Capture the cell that displays the provided text and extract its (x, y) central coordinate. 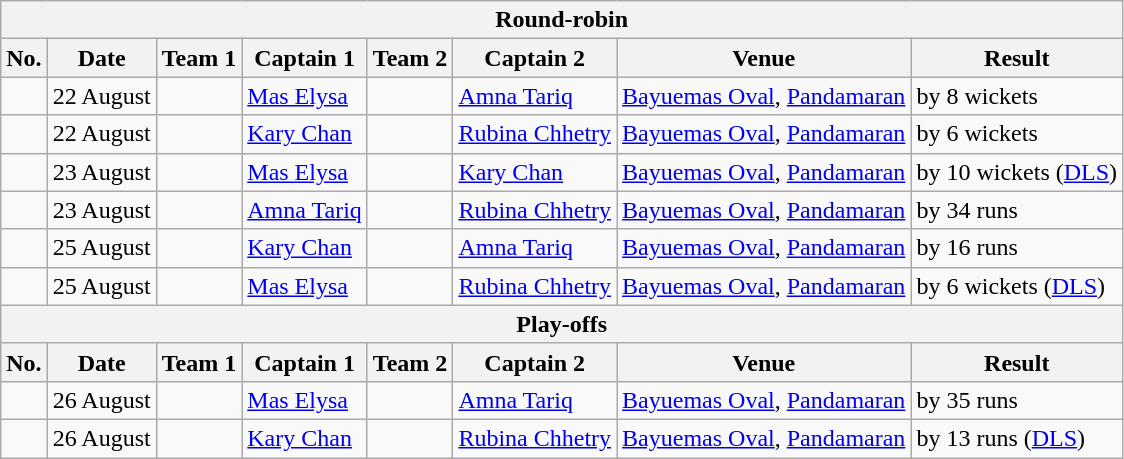
by 13 runs (DLS) (1017, 438)
by 6 wickets (1017, 134)
by 16 runs (1017, 248)
by 10 wickets (DLS) (1017, 172)
Round-robin (562, 20)
by 8 wickets (1017, 96)
Play-offs (562, 324)
by 6 wickets (DLS) (1017, 286)
by 34 runs (1017, 210)
by 35 runs (1017, 400)
